Identify which cell holds the provided text, then report its [X, Y] central coordinate. 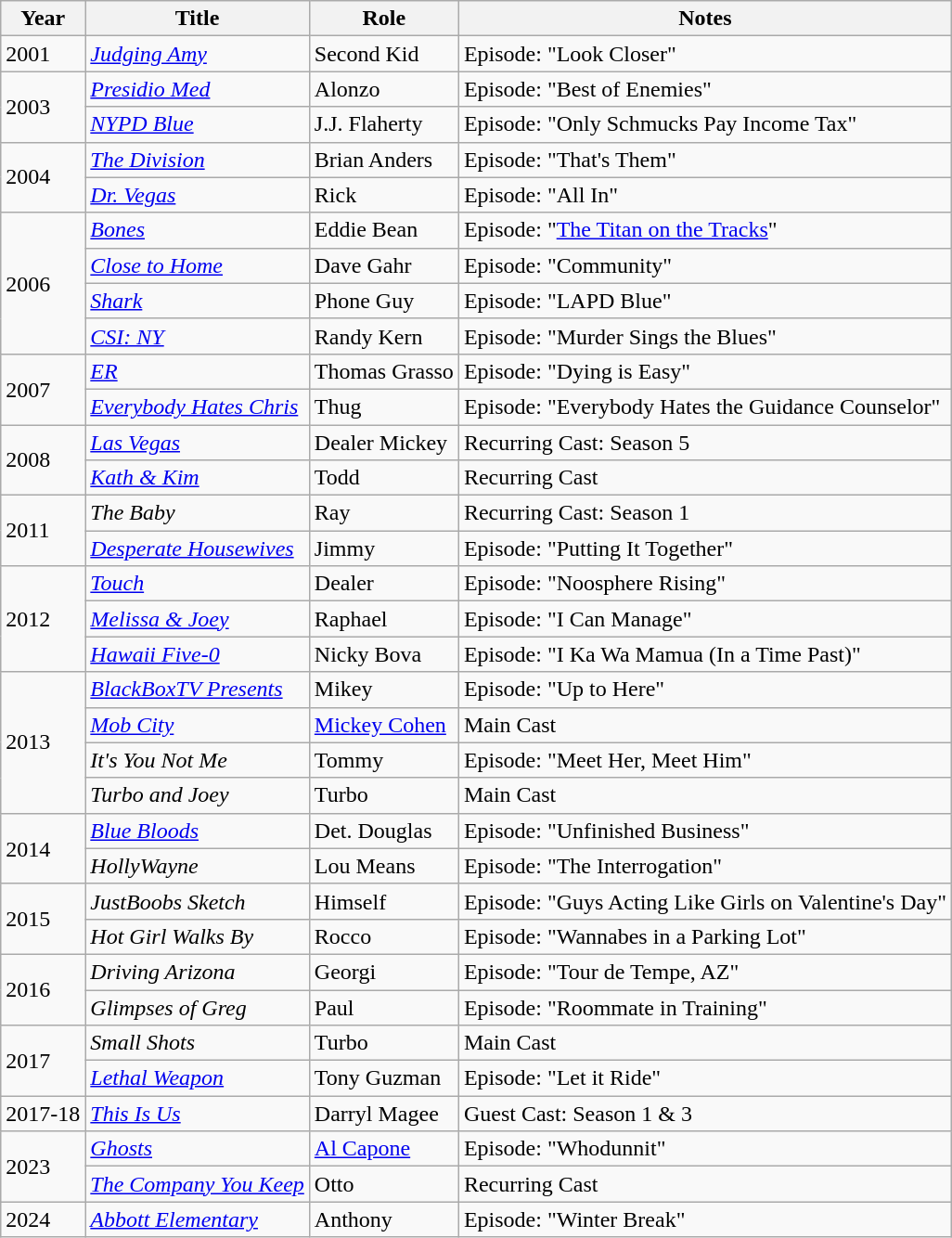
Eddie Bean [384, 230]
Thug [384, 406]
2023 [43, 1167]
Dave Gahr [384, 265]
2017 [43, 1061]
Episode: "Noosphere Rising" [705, 584]
Turbo and Joey [198, 795]
2016 [43, 989]
The Company You Keep [198, 1184]
Judging Amy [198, 54]
Glimpses of Greg [198, 1007]
Episode: "Murder Sings the Blues" [705, 336]
Randy Kern [384, 336]
Lethal Weapon [198, 1078]
2017-18 [43, 1114]
Episode: "Everybody Hates the Guidance Counselor" [705, 406]
Det. Douglas [384, 831]
Hot Girl Walks By [198, 936]
Episode: "Look Closer" [705, 54]
Nicky Bova [384, 654]
Episode: "Meet Her, Meet Him" [705, 760]
Anthony [384, 1219]
Episode: "Winter Break" [705, 1219]
Episode: "Only Schmucks Pay Income Tax" [705, 124]
Role [384, 19]
2003 [43, 107]
It's You Not Me [198, 760]
Desperate Housewives [198, 548]
Second Kid [384, 54]
JustBoobs Sketch [198, 901]
Title [198, 19]
Kath & Kim [198, 478]
Touch [198, 584]
BlackBoxTV Presents [198, 690]
Year [43, 19]
Mob City [198, 725]
Las Vegas [198, 443]
Episode: "Dying is Easy" [705, 371]
Phone Guy [384, 301]
Himself [384, 901]
Ghosts [198, 1149]
Mickey Cohen [384, 725]
Episode: "The Titan on the Tracks" [705, 230]
Episode: "All In" [705, 195]
Georgi [384, 972]
J.J. Flaherty [384, 124]
Episode: "Guys Acting Like Girls on Valentine's Day" [705, 901]
Abbott Elementary [198, 1219]
2015 [43, 919]
2012 [43, 619]
Tony Guzman [384, 1078]
2001 [43, 54]
2011 [43, 531]
Raphael [384, 619]
Episode: "Let it Ride" [705, 1078]
Episode: "That's Them" [705, 160]
Jimmy [384, 548]
This Is Us [198, 1114]
2004 [43, 177]
Melissa & Joey [198, 619]
Brian Anders [384, 160]
Bones [198, 230]
Otto [384, 1184]
Episode: "Wannabes in a Parking Lot" [705, 936]
2008 [43, 460]
Episode: "I Can Manage" [705, 619]
Episode: "I Ka Wa Mamua (In a Time Past)" [705, 654]
Episode: "Unfinished Business" [705, 831]
Alonzo [384, 89]
Episode: "Tour de Tempe, AZ" [705, 972]
Thomas Grasso [384, 371]
Close to Home [198, 265]
Al Capone [384, 1149]
Lou Means [384, 866]
ER [198, 371]
Episode: "Community" [705, 265]
Dealer [384, 584]
Recurring Cast: Season 1 [705, 513]
Episode: "Best of Enemies" [705, 89]
Presidio Med [198, 89]
Guest Cast: Season 1 & 3 [705, 1114]
Ray [384, 513]
Dealer Mickey [384, 443]
The Baby [198, 513]
2014 [43, 848]
Paul [384, 1007]
Episode: "LAPD Blue" [705, 301]
Darryl Magee [384, 1114]
Rick [384, 195]
Everybody Hates Chris [198, 406]
2013 [43, 742]
2024 [43, 1219]
NYPD Blue [198, 124]
Dr. Vegas [198, 195]
Mikey [384, 690]
Episode: "The Interrogation" [705, 866]
CSI: NY [198, 336]
Shark [198, 301]
2007 [43, 389]
Driving Arizona [198, 972]
2006 [43, 283]
Todd [384, 478]
Recurring Cast: Season 5 [705, 443]
Rocco [384, 936]
Blue Bloods [198, 831]
Notes [705, 19]
Episode: "Whodunnit" [705, 1149]
Episode: "Up to Here" [705, 690]
Small Shots [198, 1043]
The Division [198, 160]
Episode: "Roommate in Training" [705, 1007]
Hawaii Five-0 [198, 654]
Episode: "Putting It Together" [705, 548]
HollyWayne [198, 866]
Tommy [384, 760]
